Detect which cell encompasses the target text, then output its [X, Y] center coordinate. 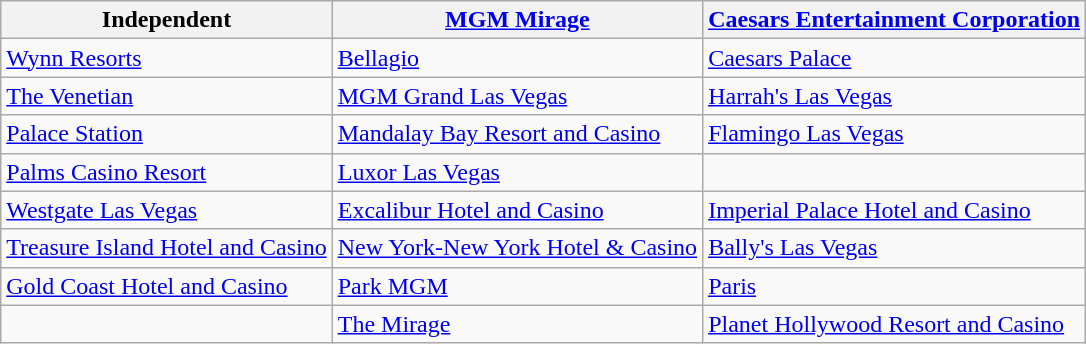
MGM Mirage [517, 20]
Caesars Entertainment Corporation [894, 20]
Gold Coast Hotel and Casino [166, 286]
Palms Casino Resort [166, 172]
Imperial Palace Hotel and Casino [894, 210]
Park MGM [517, 286]
Treasure Island Hotel and Casino [166, 248]
Excalibur Hotel and Casino [517, 210]
Flamingo Las Vegas [894, 134]
Caesars Palace [894, 58]
Wynn Resorts [166, 58]
Mandalay Bay Resort and Casino [517, 134]
Luxor Las Vegas [517, 172]
The Venetian [166, 96]
Planet Hollywood Resort and Casino [894, 324]
Bellagio [517, 58]
MGM Grand Las Vegas [517, 96]
The Mirage [517, 324]
Harrah's Las Vegas [894, 96]
Palace Station [166, 134]
Paris [894, 286]
Bally's Las Vegas [894, 248]
Independent [166, 20]
Westgate Las Vegas [166, 210]
New York-New York Hotel & Casino [517, 248]
